Output the (X, Y) coordinate of the center of the cell containing the given text.  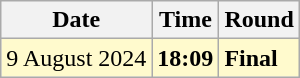
Final (259, 58)
18:09 (186, 58)
Round (259, 20)
Time (186, 20)
Date (76, 20)
9 August 2024 (76, 58)
